Output the (X, Y) coordinate of the center of the cell containing the given text.  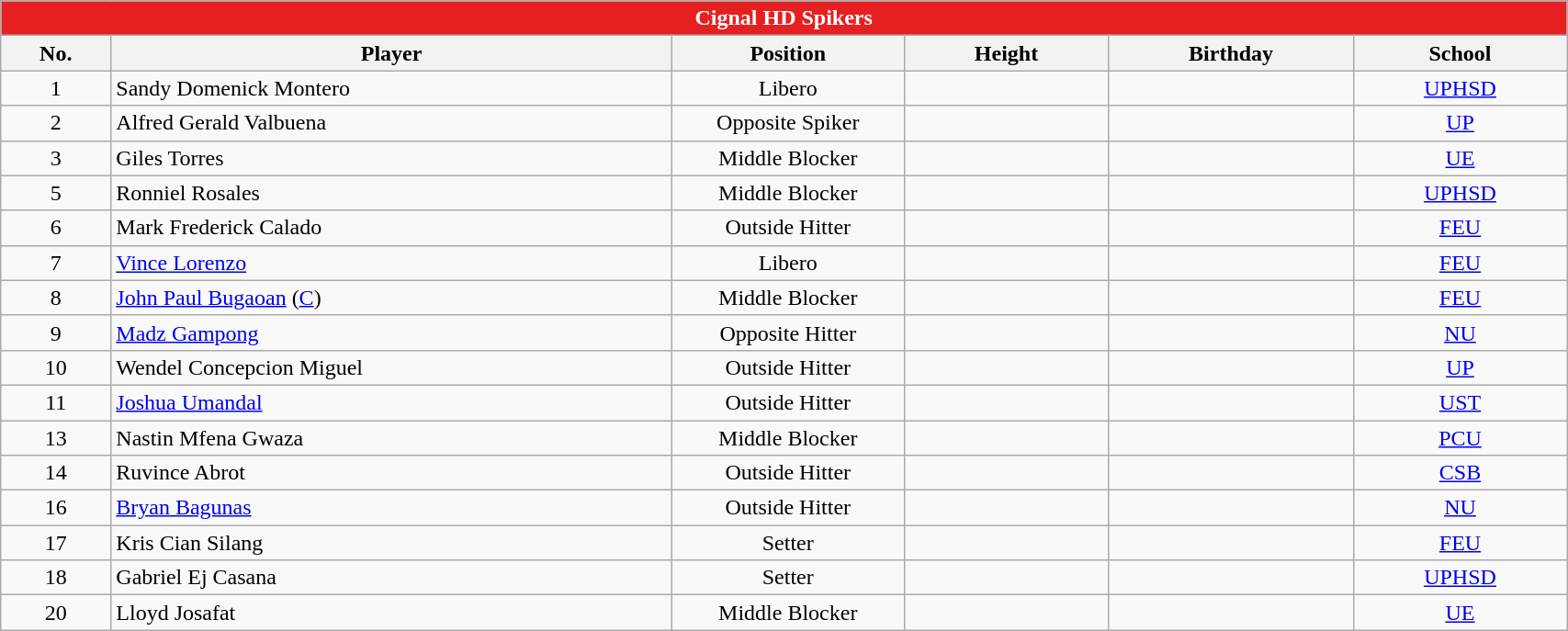
8 (56, 298)
9 (56, 332)
Position (788, 53)
No. (56, 53)
Opposite Spiker (788, 123)
School (1460, 53)
Kris Cian Silang (391, 543)
17 (56, 543)
Player (391, 53)
14 (56, 473)
Giles Torres (391, 158)
Birthday (1231, 53)
CSB (1460, 473)
13 (56, 438)
18 (56, 578)
7 (56, 263)
11 (56, 402)
20 (56, 613)
UST (1460, 402)
Cignal HD Spikers (784, 18)
John Paul Bugaoan (C) (391, 298)
3 (56, 158)
Bryan Bagunas (391, 508)
Joshua Umandal (391, 402)
Vince Lorenzo (391, 263)
Mark Frederick Calado (391, 228)
2 (56, 123)
Ruvince Abrot (391, 473)
16 (56, 508)
5 (56, 193)
Nastin Mfena Gwaza (391, 438)
Wendel Concepcion Miguel (391, 367)
Opposite Hitter (788, 332)
Height (1007, 53)
PCU (1460, 438)
Ronniel Rosales (391, 193)
10 (56, 367)
1 (56, 88)
6 (56, 228)
Madz Gampong (391, 332)
Lloyd Josafat (391, 613)
Gabriel Ej Casana (391, 578)
Alfred Gerald Valbuena (391, 123)
Sandy Domenick Montero (391, 88)
